Extract the (x, y) coordinate from the center of the cell holding the provided text.  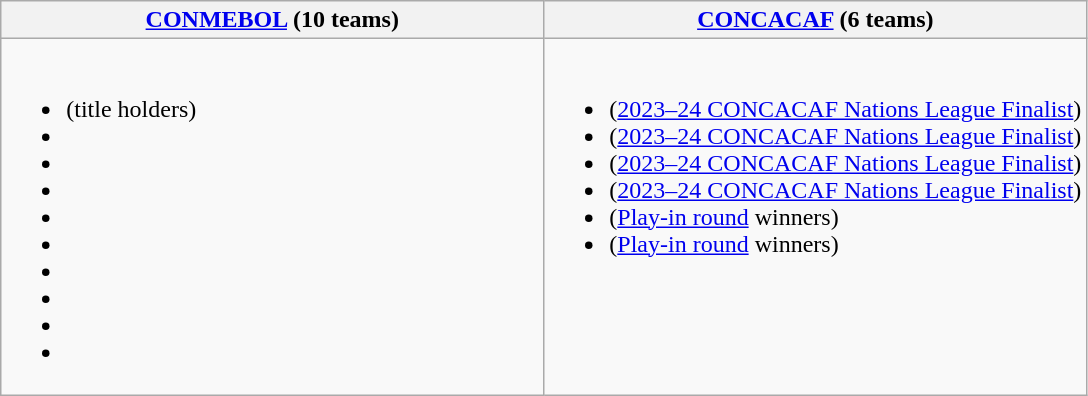
CONCACAF (6 teams) (816, 20)
(title holders) (272, 217)
CONMEBOL (10 teams) (272, 20)
